Detect which cell encompasses the target text, then output its [x, y] center coordinate. 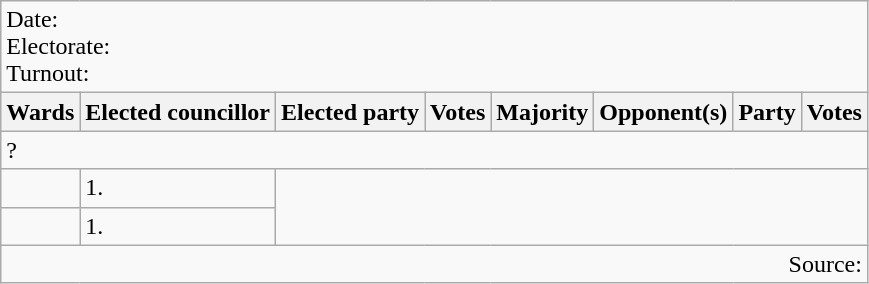
Elected party [350, 112]
Party [767, 112]
Wards [40, 112]
Majority [542, 112]
Opponent(s) [664, 112]
Source: [434, 264]
? [434, 150]
Date: Electorate: Turnout: [434, 47]
Elected councillor [178, 112]
